Return (x, y) of the center of cell containing provided text 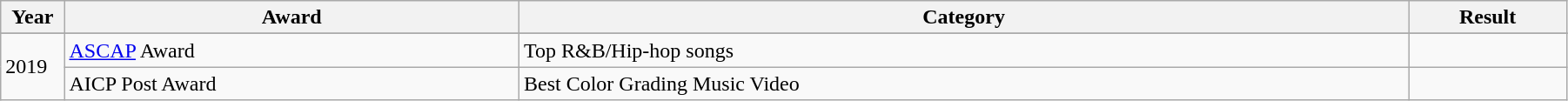
Best Color Grading Music Video (963, 84)
Category (963, 17)
Result (1488, 17)
Award (291, 17)
Top R&B/Hip-hop songs (963, 50)
ASCAP Award (291, 50)
Year (33, 17)
2019 (33, 67)
AICP Post Award (291, 84)
